Scan for the cell matching the given text and deliver its (x, y) coordinate at center. 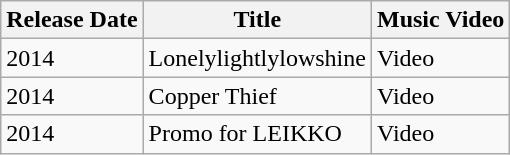
Lonelylightlylowshine (257, 58)
Release Date (72, 20)
Music Video (440, 20)
Title (257, 20)
Copper Thief (257, 96)
Promo for LEIKKO (257, 134)
